Locate the cell with the specified text and output its (x, y) center coordinate. 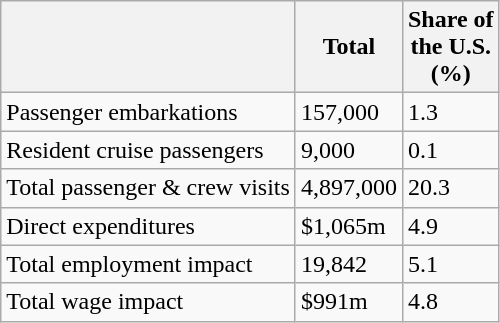
4,897,000 (348, 188)
$1,065m (348, 226)
Share ofthe U.S.(%) (450, 47)
Total (348, 47)
Total employment impact (148, 264)
Passenger embarkations (148, 112)
1.3 (450, 112)
9,000 (348, 150)
19,842 (348, 264)
20.3 (450, 188)
5.1 (450, 264)
157,000 (348, 112)
$991m (348, 302)
4.9 (450, 226)
Total wage impact (148, 302)
Resident cruise passengers (148, 150)
Total passenger & crew visits (148, 188)
0.1 (450, 150)
Direct expenditures (148, 226)
4.8 (450, 302)
